Return the [x, y] coordinate for the center point of the cell that contains the specified text.  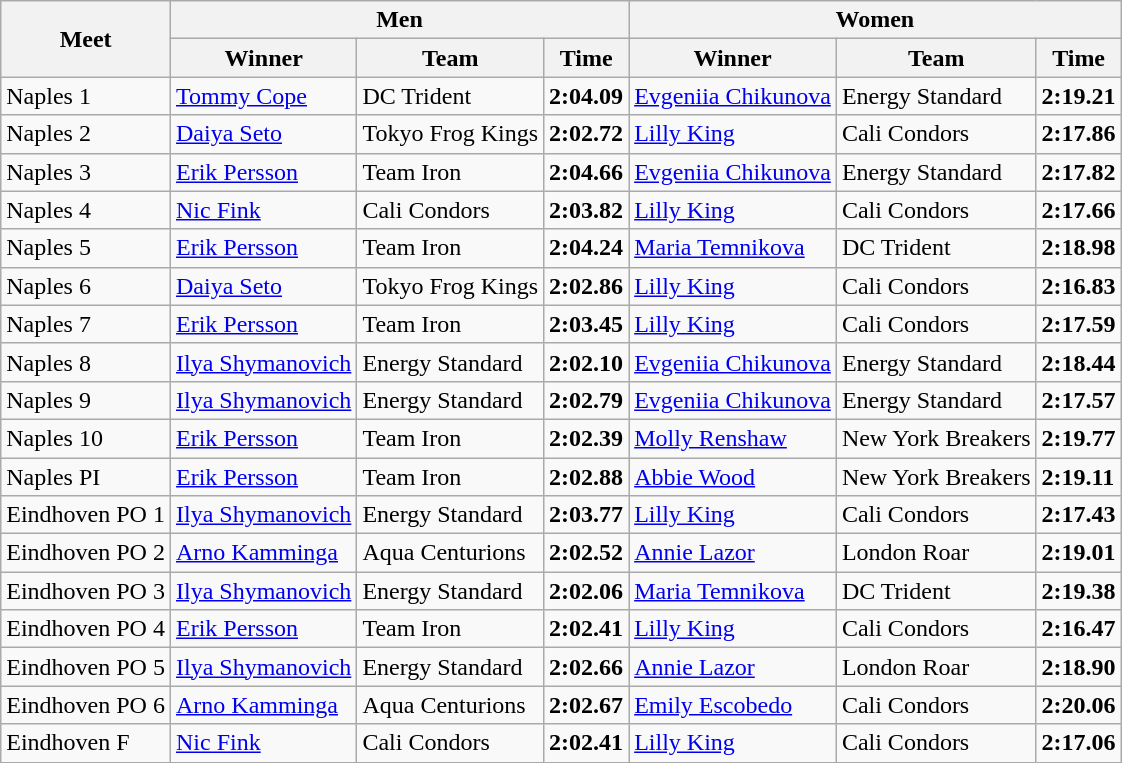
Meet [86, 39]
Naples 10 [86, 438]
2:16.83 [1078, 286]
2:17.82 [1078, 172]
Naples 2 [86, 134]
Eindhoven F [86, 743]
Abbie Wood [733, 477]
Naples 8 [86, 362]
Eindhoven PO 6 [86, 705]
Naples PI [86, 477]
2:19.38 [1078, 591]
Emily Escobedo [733, 705]
2:02.86 [586, 286]
2:19.77 [1078, 438]
2:17.57 [1078, 400]
Eindhoven PO 2 [86, 553]
2:19.11 [1078, 477]
2:03.82 [586, 210]
2:02.06 [586, 591]
Naples 5 [86, 248]
2:18.98 [1078, 248]
Eindhoven PO 3 [86, 591]
2:16.47 [1078, 629]
2:17.43 [1078, 515]
2:02.66 [586, 667]
Men [399, 20]
Naples 4 [86, 210]
Naples 6 [86, 286]
Eindhoven PO 1 [86, 515]
2:02.72 [586, 134]
2:19.01 [1078, 553]
2:17.86 [1078, 134]
Naples 3 [86, 172]
Naples 1 [86, 96]
Tommy Cope [263, 96]
2:04.09 [586, 96]
Naples 9 [86, 400]
2:17.66 [1078, 210]
2:02.67 [586, 705]
2:18.90 [1078, 667]
Eindhoven PO 4 [86, 629]
2:17.59 [1078, 324]
2:02.79 [586, 400]
2:03.45 [586, 324]
Women [875, 20]
Eindhoven PO 5 [86, 667]
2:03.77 [586, 515]
2:19.21 [1078, 96]
2:02.10 [586, 362]
2:04.66 [586, 172]
2:18.44 [1078, 362]
Molly Renshaw [733, 438]
2:17.06 [1078, 743]
Naples 7 [86, 324]
2:20.06 [1078, 705]
2:02.88 [586, 477]
2:02.52 [586, 553]
2:04.24 [586, 248]
2:02.39 [586, 438]
